Return (X, Y) of the center of cell containing provided text 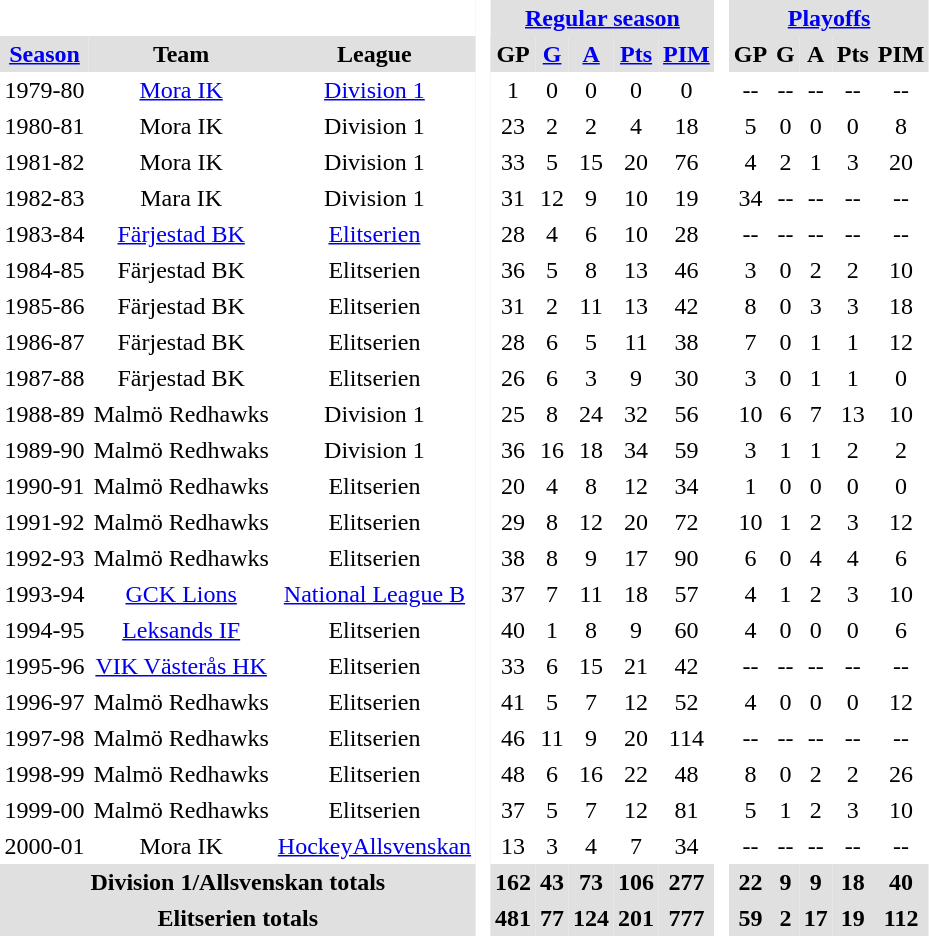
81 (687, 810)
1994-95 (44, 630)
1997-98 (44, 738)
1993-94 (44, 594)
1983-84 (44, 234)
124 (592, 918)
1988-89 (44, 414)
1986-87 (44, 342)
Division 1/Allsvenskan totals (238, 882)
25 (514, 414)
90 (687, 558)
52 (687, 702)
201 (636, 918)
57 (687, 594)
1990-91 (44, 486)
1985-86 (44, 306)
24 (592, 414)
72 (687, 522)
League (374, 54)
77 (552, 918)
Team (181, 54)
112 (901, 918)
777 (687, 918)
21 (636, 666)
Leksands IF (181, 630)
29 (514, 522)
Mara IK (181, 198)
1987-88 (44, 378)
Playoffs (829, 18)
481 (514, 918)
43 (552, 882)
Elitserien totals (238, 918)
Malmö Redhwaks (181, 450)
1982-83 (44, 198)
1980-81 (44, 126)
Season (44, 54)
1991-92 (44, 522)
HockeyAllsvenskan (374, 846)
114 (687, 738)
1981-82 (44, 162)
60 (687, 630)
National League B (374, 594)
1984-85 (44, 270)
1989-90 (44, 450)
76 (687, 162)
106 (636, 882)
2000-01 (44, 846)
VIK Västerås HK (181, 666)
32 (636, 414)
1998-99 (44, 774)
1979-80 (44, 90)
23 (514, 126)
GCK Lions (181, 594)
1999-00 (44, 810)
30 (687, 378)
1995-96 (44, 666)
1992-93 (44, 558)
73 (592, 882)
277 (687, 882)
1996-97 (44, 702)
56 (687, 414)
Regular season (603, 18)
162 (514, 882)
41 (514, 702)
